From the cell containing the given text, extract its center point as [X, Y] coordinate. 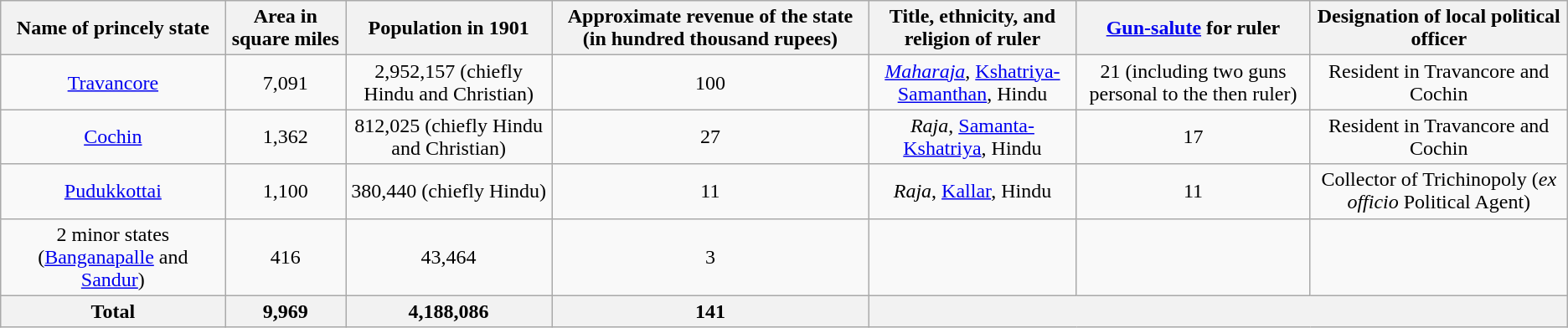
2 minor states (Banganapalle and Sandur) [113, 257]
3 [710, 257]
7,091 [286, 82]
4,188,086 [449, 311]
Raja, Samanta-Kshatriya, Hindu [972, 137]
Cochin [113, 137]
100 [710, 82]
Title, ethnicity, and religion of ruler [972, 28]
Name of princely state [113, 28]
Maharaja, Kshatriya-Samanthan, Hindu [972, 82]
Raja, Kallar, Hindu [972, 191]
Gun-salute for ruler [1193, 28]
416 [286, 257]
Pudukkottai [113, 191]
Area in square miles [286, 28]
2,952,157 (chiefly Hindu and Christian) [449, 82]
380,440 (chiefly Hindu) [449, 191]
17 [1193, 137]
Total [113, 311]
Travancore [113, 82]
Population in 1901 [449, 28]
812,025 (chiefly Hindu and Christian) [449, 137]
Collector of Trichinopoly (ex officio Political Agent) [1439, 191]
141 [710, 311]
Approximate revenue of the state (in hundred thousand rupees) [710, 28]
27 [710, 137]
43,464 [449, 257]
1,362 [286, 137]
21 (including two guns personal to the then ruler) [1193, 82]
Designation of local political officer [1439, 28]
9,969 [286, 311]
1,100 [286, 191]
